Capture the cell that displays the provided text and extract its (x, y) central coordinate. 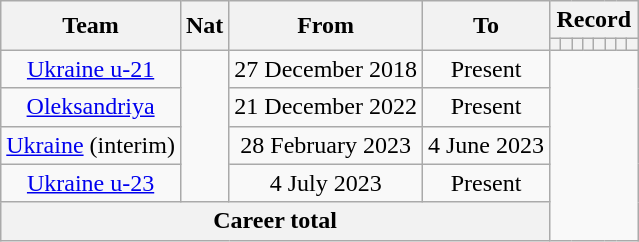
27 December 2018 (326, 69)
Ukraine (interim) (91, 145)
21 December 2022 (326, 107)
28 February 2023 (326, 145)
To (486, 26)
Record (594, 20)
From (326, 26)
Nat (204, 26)
Ukraine u-21 (91, 69)
Oleksandriya (91, 107)
Career total (276, 221)
Ukraine u-23 (91, 183)
Team (91, 26)
4 July 2023 (326, 183)
4 June 2023 (486, 145)
